Determine the [x, y] coordinate at the center of the cell enclosing the given text.  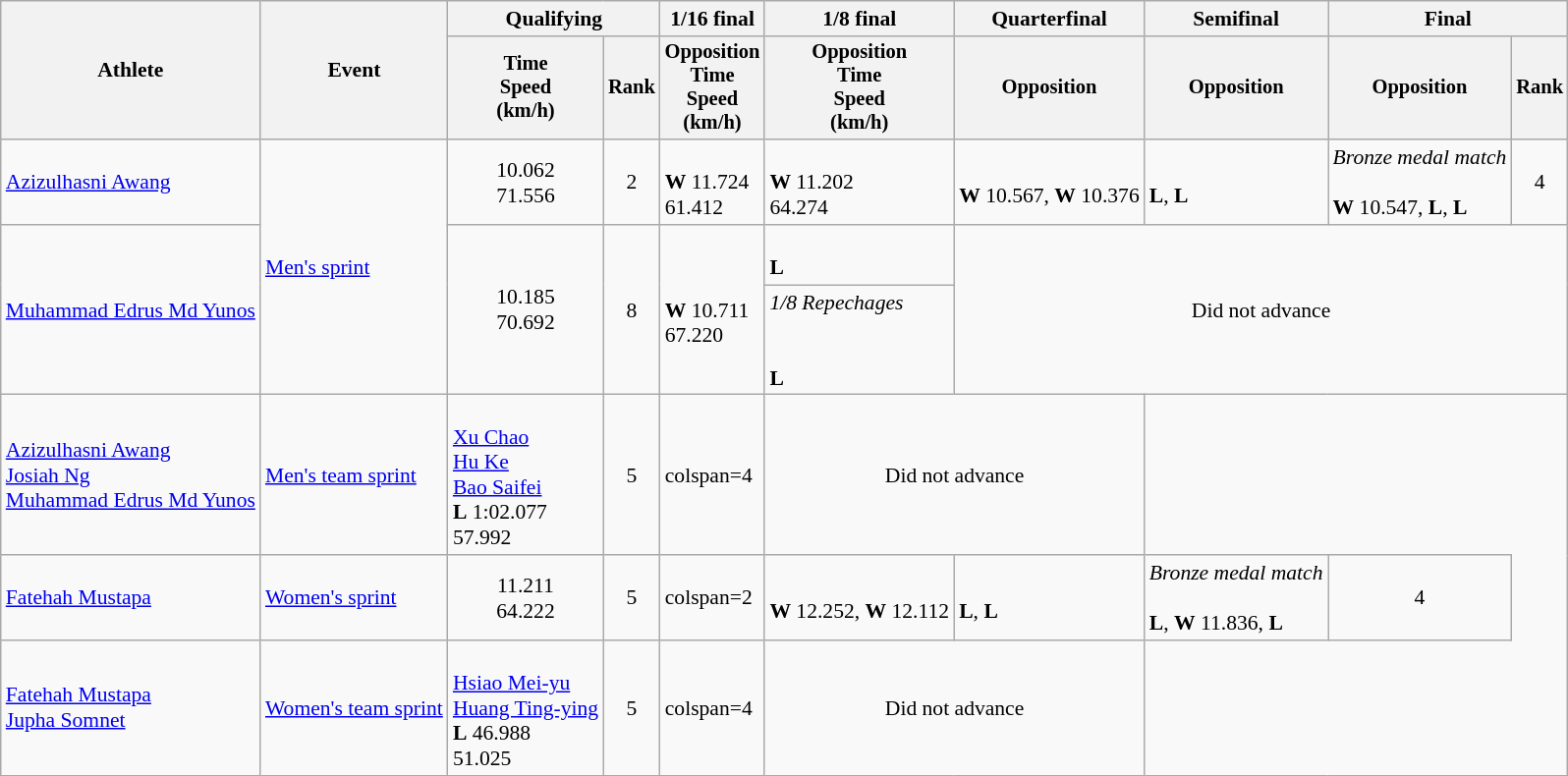
Quarterfinal [1049, 19]
1/16 final [713, 19]
1/8 RepechagesL [859, 340]
Fatehah MustapaJupha Somnet [131, 708]
Azizulhasni AwangJosiah NgMuhammad Edrus Md Yunos [131, 475]
W 12.252, W 12.112 [859, 597]
Athlete [131, 71]
Bronze medal matchW 10.547, L, L [1421, 183]
1/8 final [859, 19]
Qualifying [554, 19]
11.21164.222 [526, 597]
W 10.71167.220 [713, 310]
Event [354, 71]
W 11.20264.274 [859, 183]
Final [1448, 19]
Women's sprint [354, 597]
Azizulhasni Awang [131, 183]
Hsiao Mei-yuHuang Ting-yingL 46.98851.025 [526, 708]
W 10.567, W 10.376 [1049, 183]
Men's team sprint [354, 475]
W 11.72461.412 [713, 183]
Fatehah Mustapa [131, 597]
Men's sprint [354, 267]
10.06271.556 [526, 183]
8 [632, 310]
Semifinal [1236, 19]
colspan=2 [713, 597]
Bronze medal matchL, W 11.836, L [1236, 597]
Muhammad Edrus Md Yunos [131, 310]
TimeSpeed(km/h) [526, 88]
L [859, 255]
10.18570.692 [526, 310]
Xu ChaoHu KeBao SaifeiL 1:02.07757.992 [526, 475]
Women's team sprint [354, 708]
2 [632, 183]
